For the text-containing cell, return its midpoint in [X, Y] coordinate format. 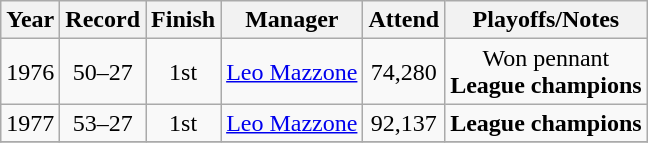
League champions [546, 123]
53–27 [103, 123]
Record [103, 20]
1976 [30, 72]
74,280 [404, 72]
1977 [30, 123]
Attend [404, 20]
Manager [292, 20]
Finish [184, 20]
50–27 [103, 72]
92,137 [404, 123]
Year [30, 20]
Playoffs/Notes [546, 20]
Won pennantLeague champions [546, 72]
